Detect which cell encompasses the target text, then output its (X, Y) center coordinate. 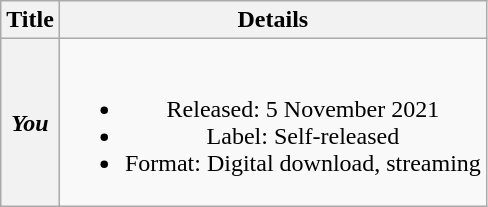
You (30, 122)
Title (30, 20)
Details (272, 20)
Released: 5 November 2021Label: Self-releasedFormat: Digital download, streaming (272, 122)
